Locate the cell with the specified text and output its (X, Y) center coordinate. 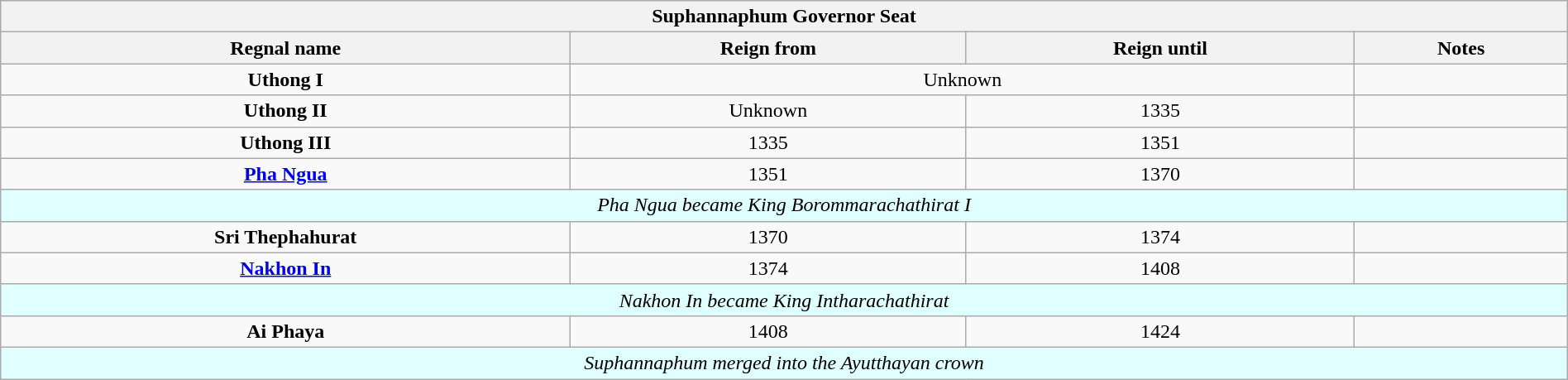
Uthong II (286, 111)
Uthong I (286, 79)
Ai Phaya (286, 331)
Nakhon In became King Intharachathirat (784, 300)
Uthong III (286, 142)
Suphannaphum merged into the Ayutthayan crown (784, 363)
Nakhon In (286, 268)
Regnal name (286, 48)
Reign until (1160, 48)
Suphannaphum Governor Seat (784, 17)
1424 (1160, 331)
Pha Ngua (286, 174)
Pha Ngua became King Borommarachathirat I (784, 205)
Sri Thephahurat (286, 237)
Notes (1460, 48)
Reign from (768, 48)
